Scan for the cell matching the given text and deliver its [x, y] coordinate at center. 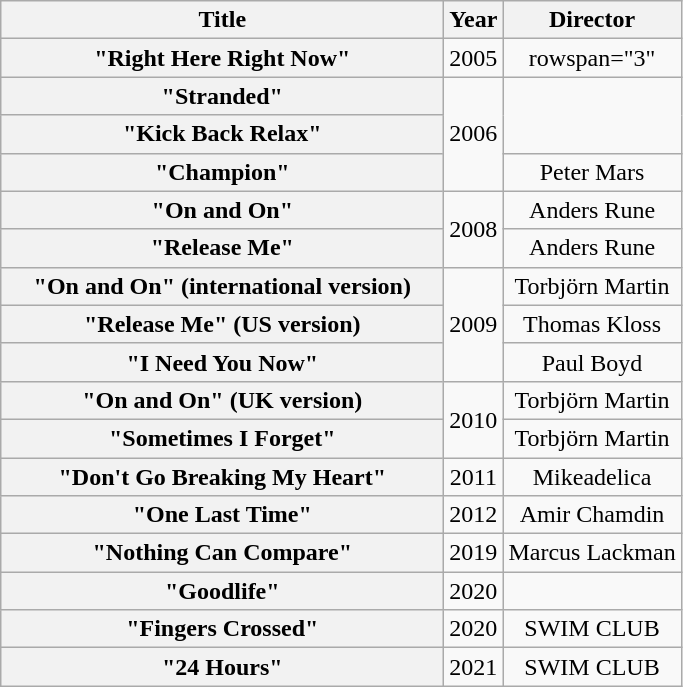
"Nothing Can Compare" [222, 553]
2010 [474, 419]
2005 [474, 58]
2011 [474, 477]
2019 [474, 553]
Year [474, 20]
Amir Chamdin [592, 515]
"On and On" [222, 210]
"Release Me" (US version) [222, 324]
Peter Mars [592, 172]
"Release Me" [222, 248]
Title [222, 20]
rowspan="3" [592, 58]
"Sometimes I Forget" [222, 438]
"Champion" [222, 172]
"Goodlife" [222, 591]
2009 [474, 324]
Paul Boyd [592, 362]
"I Need You Now" [222, 362]
"On and On" (UK version) [222, 400]
Marcus Lackman [592, 553]
"Fingers Crossed" [222, 629]
2012 [474, 515]
2008 [474, 229]
"Stranded" [222, 96]
"Kick Back Relax" [222, 134]
"On and On" (international version) [222, 286]
2006 [474, 134]
Director [592, 20]
"Don't Go Breaking My Heart" [222, 477]
"24 Hours" [222, 667]
Thomas Kloss [592, 324]
2021 [474, 667]
Mikeadelica [592, 477]
"Right Here Right Now" [222, 58]
"One Last Time" [222, 515]
